From the cell containing the given text, extract its center point as [x, y] coordinate. 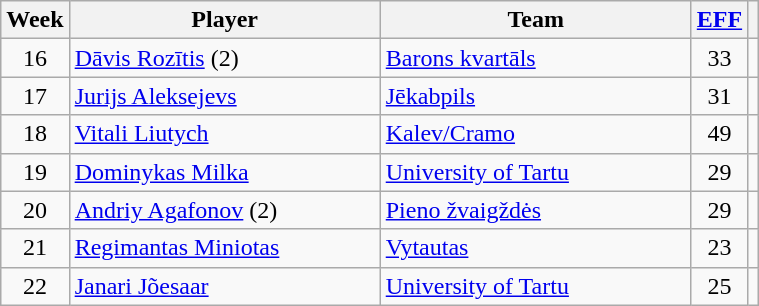
31 [719, 96]
17 [35, 96]
Pieno žvaigždės [536, 210]
Barons kvartāls [536, 58]
Janari Jõesaar [224, 286]
Kalev/Cramo [536, 134]
Andriy Agafonov (2) [224, 210]
EFF [719, 20]
Dāvis Rozītis (2) [224, 58]
25 [719, 286]
20 [35, 210]
Week [35, 20]
16 [35, 58]
Dominykas Milka [224, 172]
22 [35, 286]
Player [224, 20]
Jurijs Aleksejevs [224, 96]
Vitali Liutych [224, 134]
Regimantas Miniotas [224, 248]
21 [35, 248]
49 [719, 134]
33 [719, 58]
Jēkabpils [536, 96]
Team [536, 20]
Vytautas [536, 248]
19 [35, 172]
23 [719, 248]
18 [35, 134]
